Capture the cell that displays the provided text and extract its [X, Y] central coordinate. 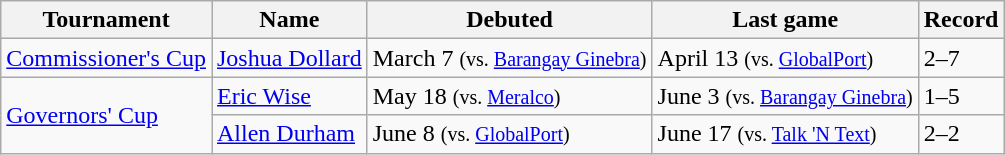
Governors' Cup [106, 115]
Joshua Dollard [290, 58]
Record [961, 20]
1–5 [961, 96]
Tournament [106, 20]
Eric Wise [290, 96]
June 17 (vs. Talk 'N Text) [785, 134]
Name [290, 20]
June 8 (vs. GlobalPort) [510, 134]
Commissioner's Cup [106, 58]
Allen Durham [290, 134]
2–2 [961, 134]
March 7 (vs. Barangay Ginebra) [510, 58]
Last game [785, 20]
Debuted [510, 20]
June 3 (vs. Barangay Ginebra) [785, 96]
May 18 (vs. Meralco) [510, 96]
2–7 [961, 58]
April 13 (vs. GlobalPort) [785, 58]
